Identify which cell holds the provided text, then report its (x, y) central coordinate. 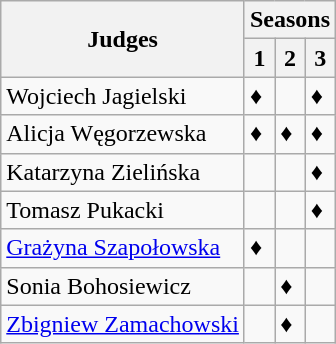
Seasons (290, 20)
Katarzyna Zielińska (123, 172)
Judges (123, 39)
3 (320, 58)
Zbigniew Zamachowski (123, 324)
Wojciech Jagielski (123, 96)
2 (290, 58)
Grażyna Szapołowska (123, 248)
1 (259, 58)
Tomasz Pukacki (123, 210)
Sonia Bohosiewicz (123, 286)
Alicja Węgorzewska (123, 134)
